Detect which cell encompasses the target text, then output its [X, Y] center coordinate. 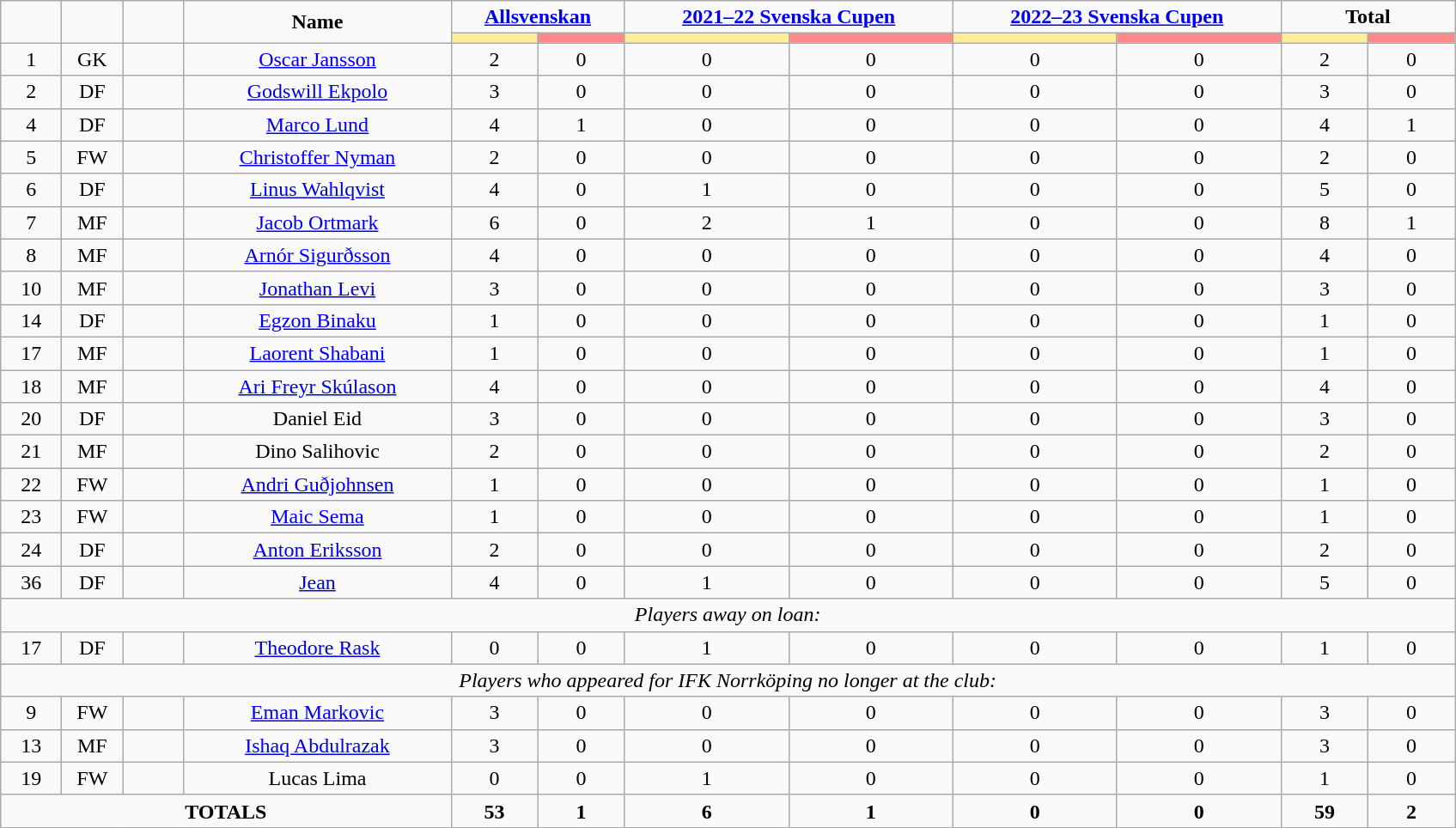
Godswill Ekpolo [318, 92]
Theodore Rask [318, 648]
10 [31, 288]
13 [31, 746]
Christoffer Nyman [318, 157]
TOTALS [226, 811]
GK [93, 59]
53 [495, 811]
2021–22 Svenska Cupen [789, 17]
2022–23 Svenska Cupen [1117, 17]
Marco Lund [318, 125]
Anton Eriksson [318, 550]
Jacob Ortmark [318, 222]
14 [31, 320]
Lucas Lima [318, 778]
Dino Salihovic [318, 452]
7 [31, 222]
Arnór Sigurðsson [318, 255]
Daniel Eid [318, 419]
18 [31, 386]
Jonathan Levi [318, 288]
23 [31, 517]
Jean [318, 582]
Laorent Shabani [318, 353]
36 [31, 582]
Ari Freyr Skúlason [318, 386]
22 [31, 484]
59 [1325, 811]
Linus Wahlqvist [318, 190]
Total [1368, 17]
Allsvenskan [538, 17]
20 [31, 419]
Name [318, 22]
Eman Markovic [318, 713]
Players who appeared for IFK Norrköping no longer at the club: [728, 680]
Oscar Jansson [318, 59]
Andri Guðjohnsen [318, 484]
Players away on loan: [728, 615]
19 [31, 778]
21 [31, 452]
9 [31, 713]
Egzon Binaku [318, 320]
24 [31, 550]
Ishaq Abdulrazak [318, 746]
Maic Sema [318, 517]
